Find where the given text appears and provide that cell's center as [X, Y] coordinate. 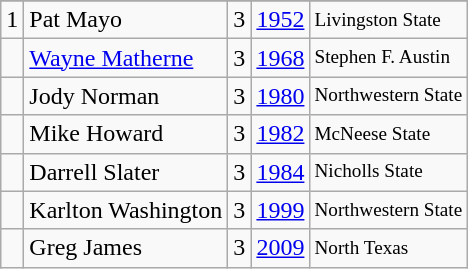
Nicholls State [388, 172]
2009 [280, 248]
1980 [280, 96]
North Texas [388, 248]
Stephen F. Austin [388, 58]
Pat Mayo [126, 20]
Darrell Slater [126, 172]
Livingston State [388, 20]
1952 [280, 20]
1982 [280, 134]
Greg James [126, 248]
1984 [280, 172]
Karlton Washington [126, 210]
Mike Howard [126, 134]
1968 [280, 58]
1999 [280, 210]
1 [12, 20]
Jody Norman [126, 96]
Wayne Matherne [126, 58]
McNeese State [388, 134]
